Scan for the cell matching the given text and deliver its (x, y) coordinate at center. 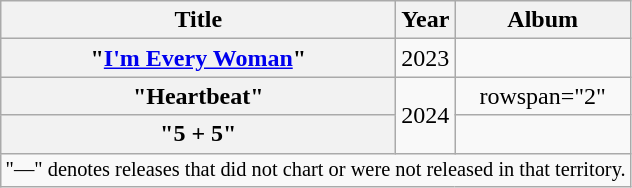
2023 (426, 58)
"—" denotes releases that did not chart or were not released in that territory. (316, 170)
rowspan="2" (543, 96)
"Heartbeat" (198, 96)
Title (198, 20)
"5 + 5" (198, 134)
Album (543, 20)
2024 (426, 115)
Year (426, 20)
"I'm Every Woman" (198, 58)
